Return the [X, Y] coordinate for the center point of the cell that contains the specified text.  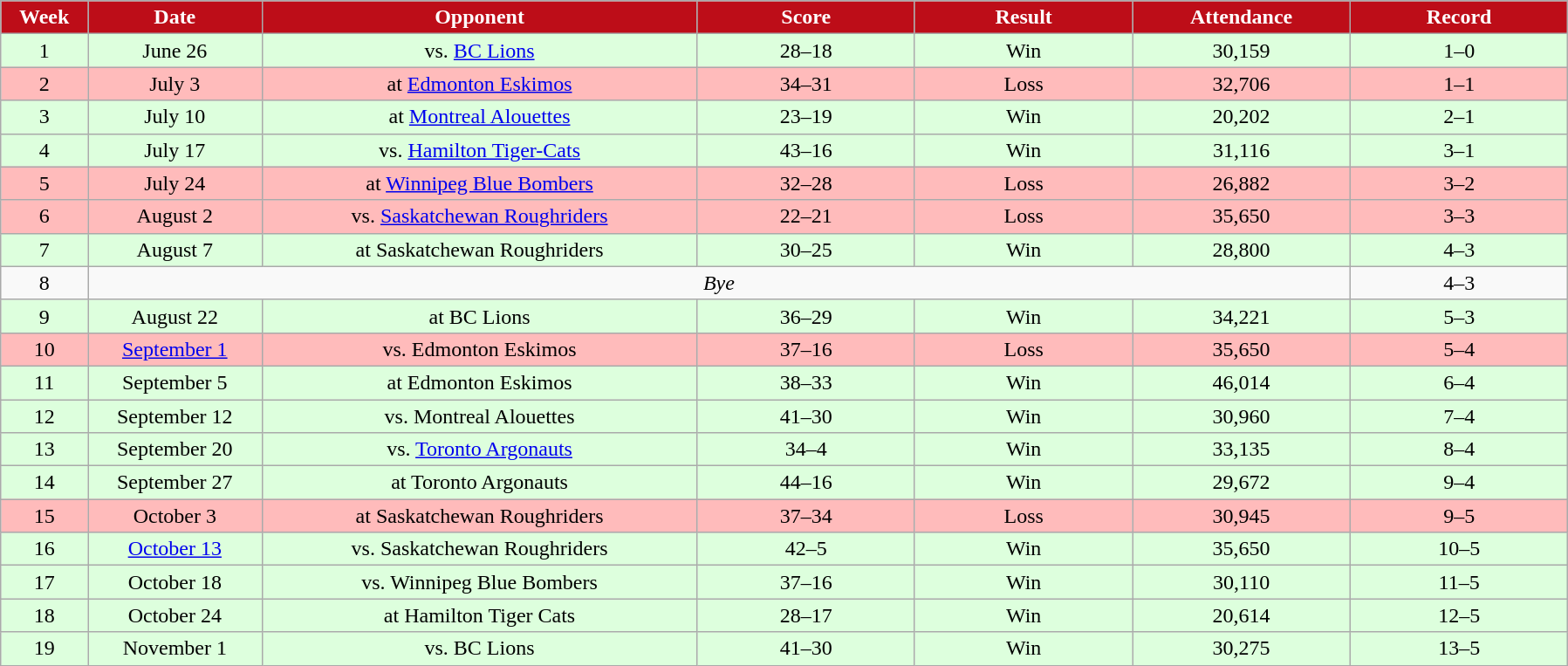
July 3 [175, 84]
34–31 [806, 84]
3–2 [1459, 183]
June 26 [175, 51]
vs. Edmonton Eskimos [480, 349]
September 20 [175, 450]
10–5 [1459, 549]
Attendance [1241, 17]
13 [45, 450]
30,159 [1241, 51]
10 [45, 349]
17 [45, 582]
28–17 [806, 615]
15 [45, 516]
31,116 [1241, 150]
1–1 [1459, 84]
7 [45, 250]
33,135 [1241, 450]
3–1 [1459, 150]
12 [45, 416]
19 [45, 649]
at Winnipeg Blue Bombers [480, 183]
20,202 [1241, 117]
July 10 [175, 117]
5–4 [1459, 349]
1 [45, 51]
44–16 [806, 483]
9 [45, 316]
Opponent [480, 17]
1–0 [1459, 51]
vs. Montreal Alouettes [480, 416]
September 12 [175, 416]
August 22 [175, 316]
5 [45, 183]
3 [45, 117]
6 [45, 216]
30,945 [1241, 516]
September 1 [175, 349]
October 18 [175, 582]
September 27 [175, 483]
at Hamilton Tiger Cats [480, 615]
2 [45, 84]
18 [45, 615]
34–4 [806, 450]
26,882 [1241, 183]
7–4 [1459, 416]
3–3 [1459, 216]
28–18 [806, 51]
32–28 [806, 183]
4 [45, 150]
32,706 [1241, 84]
August 2 [175, 216]
vs. Winnipeg Blue Bombers [480, 582]
September 5 [175, 382]
9–5 [1459, 516]
46,014 [1241, 382]
Week [45, 17]
22–21 [806, 216]
Result [1023, 17]
August 7 [175, 250]
6–4 [1459, 382]
October 3 [175, 516]
vs. Toronto Argonauts [480, 450]
vs. Hamilton Tiger-Cats [480, 150]
Score [806, 17]
30–25 [806, 250]
9–4 [1459, 483]
July 17 [175, 150]
38–33 [806, 382]
14 [45, 483]
October 24 [175, 615]
2–1 [1459, 117]
Bye [719, 283]
43–16 [806, 150]
July 24 [175, 183]
28,800 [1241, 250]
Date [175, 17]
October 13 [175, 549]
13–5 [1459, 649]
16 [45, 549]
11 [45, 382]
8–4 [1459, 450]
Record [1459, 17]
12–5 [1459, 615]
20,614 [1241, 615]
30,960 [1241, 416]
at Toronto Argonauts [480, 483]
29,672 [1241, 483]
5–3 [1459, 316]
34,221 [1241, 316]
11–5 [1459, 582]
30,110 [1241, 582]
36–29 [806, 316]
November 1 [175, 649]
at Montreal Alouettes [480, 117]
30,275 [1241, 649]
42–5 [806, 549]
at BC Lions [480, 316]
8 [45, 283]
23–19 [806, 117]
37–34 [806, 516]
